Determine the [X, Y] coordinate at the center of the cell enclosing the given text.  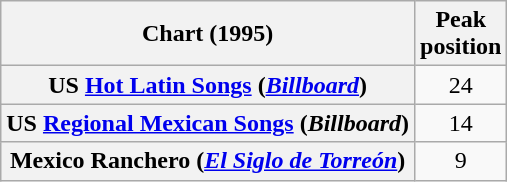
Mexico Ranchero (El Siglo de Torreón) [208, 161]
24 [461, 85]
Peakposition [461, 34]
14 [461, 123]
9 [461, 161]
Chart (1995) [208, 34]
US Regional Mexican Songs (Billboard) [208, 123]
US Hot Latin Songs (Billboard) [208, 85]
